Pinpoint the cell where the given text exists, returning its (x, y) midpoint coordinate. 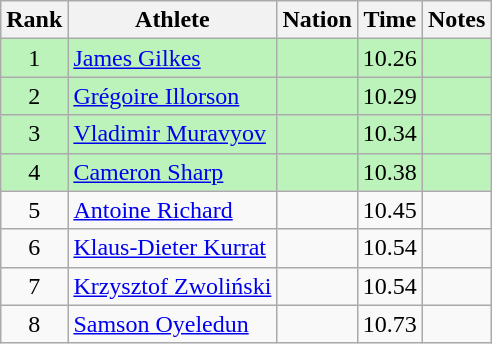
4 (34, 172)
10.45 (390, 210)
James Gilkes (172, 58)
6 (34, 248)
2 (34, 96)
Rank (34, 20)
Cameron Sharp (172, 172)
5 (34, 210)
Time (390, 20)
Vladimir Muravyov (172, 134)
3 (34, 134)
Antoine Richard (172, 210)
7 (34, 286)
1 (34, 58)
10.38 (390, 172)
Samson Oyeledun (172, 324)
Klaus-Dieter Kurrat (172, 248)
Grégoire Illorson (172, 96)
8 (34, 324)
10.26 (390, 58)
10.34 (390, 134)
Nation (317, 20)
10.29 (390, 96)
Notes (456, 20)
Krzysztof Zwoliński (172, 286)
Athlete (172, 20)
10.73 (390, 324)
